Scan for the cell matching the given text and deliver its (X, Y) coordinate at center. 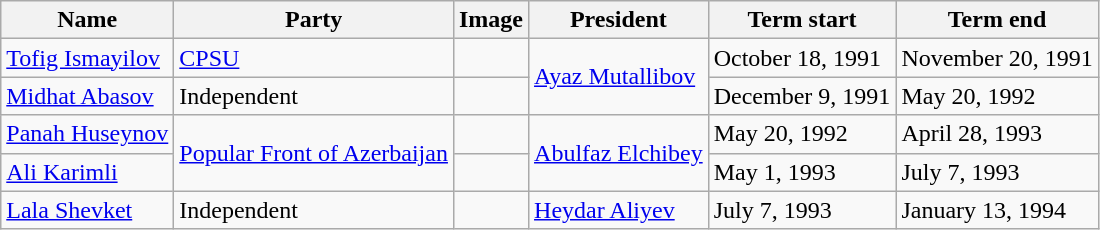
Ali Karimli (88, 172)
November 20, 1991 (997, 58)
April 28, 1993 (997, 134)
Popular Front of Azerbaijan (314, 153)
Tofig Ismayilov (88, 58)
Term end (997, 20)
Image (490, 20)
October 18, 1991 (802, 58)
January 13, 1994 (997, 210)
December 9, 1991 (802, 96)
Name (88, 20)
Panah Huseynov (88, 134)
Lala Shevket (88, 210)
May 1, 1993 (802, 172)
Term start (802, 20)
Abulfaz Elchibey (619, 153)
Ayaz Mutallibov (619, 77)
Midhat Abasov (88, 96)
CPSU (314, 58)
Heydar Aliyev (619, 210)
Party (314, 20)
President (619, 20)
